Return [x, y] of the center of cell containing provided text 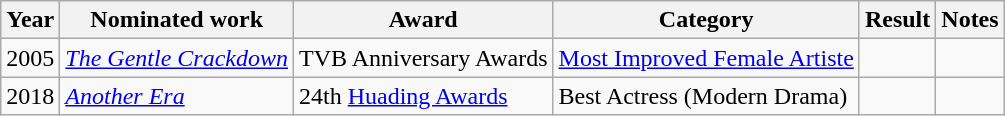
Another Era [177, 96]
2018 [30, 96]
The Gentle Crackdown [177, 58]
2005 [30, 58]
Year [30, 20]
Nominated work [177, 20]
Category [706, 20]
Award [424, 20]
Best Actress (Modern Drama) [706, 96]
Result [897, 20]
TVB Anniversary Awards [424, 58]
24th Huading Awards [424, 96]
Notes [970, 20]
Most Improved Female Artiste [706, 58]
